Find where the given text appears and provide that cell's center as [X, Y] coordinate. 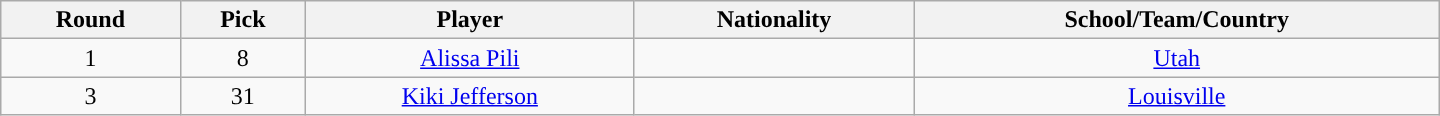
Pick [243, 20]
Round [90, 20]
Alissa Pili [470, 58]
Kiki Jefferson [470, 96]
1 [90, 58]
School/Team/Country [1176, 20]
Nationality [774, 20]
Player [470, 20]
31 [243, 96]
8 [243, 58]
3 [90, 96]
Louisville [1176, 96]
Utah [1176, 58]
